Identify which cell holds the provided text, then report its [X, Y] central coordinate. 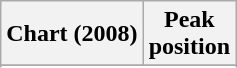
Chart (2008) [72, 34]
Peakposition [189, 34]
